Provide the (X, Y) coordinate of the cell's center where the given text is located.  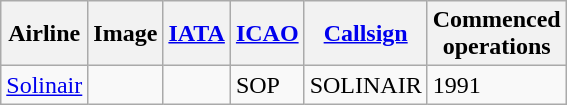
IATA (197, 34)
Callsign (366, 34)
SOLINAIR (366, 85)
Image (126, 34)
Airline (44, 34)
1991 (496, 85)
Solinair (44, 85)
SOP (267, 85)
Commencedoperations (496, 34)
ICAO (267, 34)
